Search for the cell housing the specified text and yield its (X, Y) center coordinate. 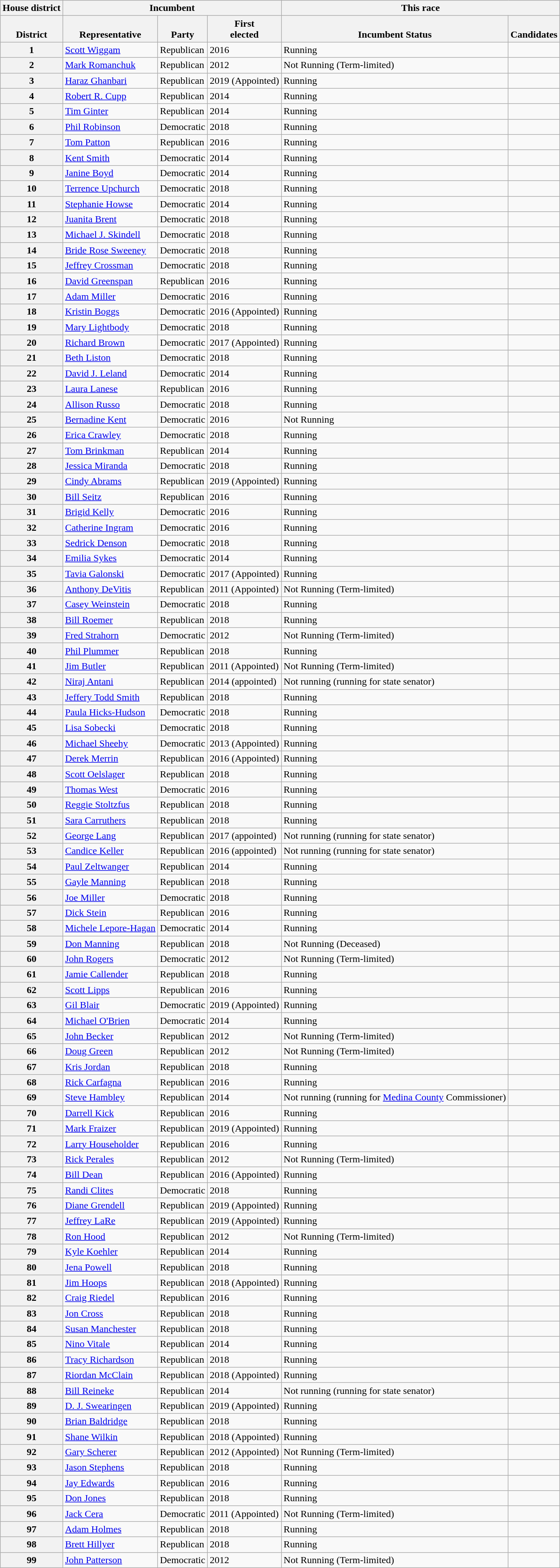
90 (32, 1421)
78 (32, 1236)
45 (32, 728)
Riordan McClain (110, 1375)
48 (32, 774)
74 (32, 1174)
53 (32, 851)
Nino Vitale (110, 1344)
Juanita Brent (110, 219)
Gary Scherer (110, 1452)
70 (32, 1113)
81 (32, 1283)
17 (32, 296)
District (32, 29)
55 (32, 882)
Tom Brinkman (110, 451)
25 (32, 419)
Gil Blair (110, 1005)
Brett Hillyer (110, 1545)
95 (32, 1498)
96 (32, 1514)
John Patterson (110, 1560)
Fred Strahorn (110, 635)
Jeffrey LaRe (110, 1221)
26 (32, 435)
Tracy Richardson (110, 1360)
Cindy Abrams (110, 481)
33 (32, 543)
Michael J. Skindell (110, 235)
2 (32, 65)
Diane Grendell (110, 1206)
43 (32, 697)
Joe Miller (110, 897)
Dick Stein (110, 913)
3 (32, 81)
94 (32, 1483)
98 (32, 1545)
7 (32, 142)
61 (32, 974)
Michael O'Brien (110, 1021)
31 (32, 512)
Brian Baldridge (110, 1421)
Larry Householder (110, 1144)
75 (32, 1190)
66 (32, 1051)
92 (32, 1452)
37 (32, 604)
Bill Dean (110, 1174)
71 (32, 1128)
20 (32, 343)
Scott Oelslager (110, 774)
41 (32, 666)
68 (32, 1082)
Don Manning (110, 944)
14 (32, 250)
Not Running (395, 419)
Tim Ginter (110, 111)
Don Jones (110, 1498)
84 (32, 1329)
69 (32, 1098)
18 (32, 312)
Candice Keller (110, 851)
79 (32, 1252)
David Greenspan (110, 281)
Phil Robinson (110, 127)
11 (32, 204)
Jamie Callender (110, 974)
Jena Powell (110, 1267)
Robert R. Cupp (110, 96)
38 (32, 620)
50 (32, 805)
97 (32, 1529)
93 (32, 1468)
Kristin Boggs (110, 312)
35 (32, 574)
Susan Manchester (110, 1329)
Bernadine Kent (110, 419)
21 (32, 358)
Not Running (Deceased) (395, 944)
16 (32, 281)
Anthony DeVitis (110, 589)
85 (32, 1344)
Scott Wiggam (110, 50)
Sedrick Denson (110, 543)
88 (32, 1390)
Tom Patton (110, 142)
Erica Crawley (110, 435)
Adam Holmes (110, 1529)
Jay Edwards (110, 1483)
Not running (running for Medina County Commissioner) (395, 1098)
John Rogers (110, 959)
This race (420, 8)
Candidates (534, 29)
House district (32, 8)
Kris Jordan (110, 1067)
42 (32, 681)
Michael Sheehy (110, 743)
Doug Green (110, 1051)
83 (32, 1313)
Party (182, 29)
80 (32, 1267)
Rick Carfagna (110, 1082)
10 (32, 188)
36 (32, 589)
Richard Brown (110, 343)
Jason Stephens (110, 1468)
9 (32, 173)
Beth Liston (110, 358)
99 (32, 1560)
Ron Hood (110, 1236)
15 (32, 266)
60 (32, 959)
62 (32, 990)
Tavia Galonski (110, 574)
Michele Lepore-Hagan (110, 928)
24 (32, 404)
57 (32, 913)
63 (32, 1005)
Firstelected (244, 29)
Emilia Sykes (110, 558)
Kyle Koehler (110, 1252)
Jack Cera (110, 1514)
Scott Lipps (110, 990)
82 (32, 1298)
Mark Romanchuk (110, 65)
Janine Boyd (110, 173)
Jeffrey Crossman (110, 266)
47 (32, 759)
8 (32, 157)
Bride Rose Sweeney (110, 250)
34 (32, 558)
2016 (appointed) (244, 851)
Kent Smith (110, 157)
Allison Russo (110, 404)
59 (32, 944)
Sara Carruthers (110, 820)
30 (32, 497)
58 (32, 928)
54 (32, 866)
72 (32, 1144)
Representative (110, 29)
Craig Riedel (110, 1298)
4 (32, 96)
Adam Miller (110, 296)
65 (32, 1036)
12 (32, 219)
Lisa Sobecki (110, 728)
John Becker (110, 1036)
Incumbent Status (395, 29)
44 (32, 713)
Incumbent (172, 8)
Jon Cross (110, 1313)
Phil Plummer (110, 651)
73 (32, 1159)
86 (32, 1360)
13 (32, 235)
Derek Merrin (110, 759)
Casey Weinstein (110, 604)
2017 (appointed) (244, 836)
Darrell Kick (110, 1113)
27 (32, 451)
23 (32, 389)
32 (32, 528)
19 (32, 327)
67 (32, 1067)
Bill Seitz (110, 497)
39 (32, 635)
64 (32, 1021)
Catherine Ingram (110, 528)
Steve Hambley (110, 1098)
Rick Perales (110, 1159)
2013 (Appointed) (244, 743)
George Lang (110, 836)
D. J. Swearingen (110, 1406)
29 (32, 481)
1 (32, 50)
Jim Hoops (110, 1283)
Paul Zeltwanger (110, 866)
Brigid Kelly (110, 512)
Bill Reineke (110, 1390)
Laura Lanese (110, 389)
Terrence Upchurch (110, 188)
56 (32, 897)
Shane Wilkin (110, 1437)
Reggie Stoltzfus (110, 805)
52 (32, 836)
77 (32, 1221)
Bill Roemer (110, 620)
22 (32, 373)
Niraj Antani (110, 681)
40 (32, 651)
49 (32, 789)
28 (32, 466)
51 (32, 820)
Randi Clites (110, 1190)
Jessica Miranda (110, 466)
Stephanie Howse (110, 204)
5 (32, 111)
Mary Lightbody (110, 327)
Thomas West (110, 789)
Paula Hicks-Hudson (110, 713)
91 (32, 1437)
89 (32, 1406)
Jim Butler (110, 666)
David J. Leland (110, 373)
87 (32, 1375)
6 (32, 127)
Gayle Manning (110, 882)
2014 (appointed) (244, 681)
Jeffery Todd Smith (110, 697)
46 (32, 743)
Mark Fraizer (110, 1128)
76 (32, 1206)
Haraz Ghanbari (110, 81)
2012 (Appointed) (244, 1452)
